Search for the cell housing the specified text and yield its [x, y] center coordinate. 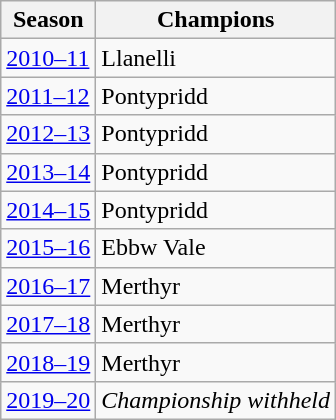
2016–17 [48, 286]
2010–11 [48, 58]
2012–13 [48, 134]
Champions [216, 20]
2011–12 [48, 96]
2013–14 [48, 172]
Llanelli [216, 58]
2015–16 [48, 248]
2017–18 [48, 324]
Ebbw Vale [216, 248]
2019–20 [48, 400]
Championship withheld [216, 400]
2018–19 [48, 362]
2014–15 [48, 210]
Season [48, 20]
